Extract the (x, y) coordinate from the center of the cell holding the provided text.  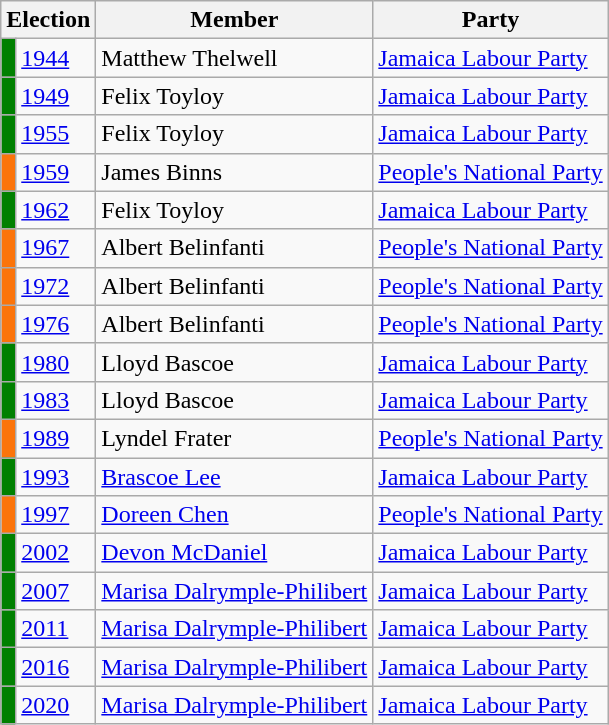
1962 (56, 210)
2002 (56, 553)
Brascoe Lee (234, 477)
1993 (56, 477)
1983 (56, 400)
1989 (56, 438)
1972 (56, 286)
1949 (56, 96)
1944 (56, 58)
1976 (56, 324)
Matthew Thelwell (234, 58)
1997 (56, 515)
Lyndel Frater (234, 438)
Party (490, 20)
2020 (56, 705)
Election (48, 20)
2011 (56, 629)
Member (234, 20)
1955 (56, 134)
Doreen Chen (234, 515)
1967 (56, 248)
Devon McDaniel (234, 553)
2016 (56, 667)
2007 (56, 591)
1959 (56, 172)
1980 (56, 362)
James Binns (234, 172)
